Search for the cell housing the specified text and yield its (X, Y) center coordinate. 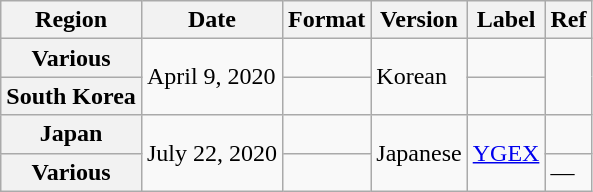
— (568, 172)
Format (326, 20)
Korean (419, 77)
Date (212, 20)
Ref (568, 20)
South Korea (72, 96)
YGEX (506, 153)
Label (506, 20)
Version (419, 20)
Japan (72, 134)
April 9, 2020 (212, 77)
July 22, 2020 (212, 153)
Japanese (419, 153)
Region (72, 20)
